Identify which cell holds the provided text, then report its [X, Y] central coordinate. 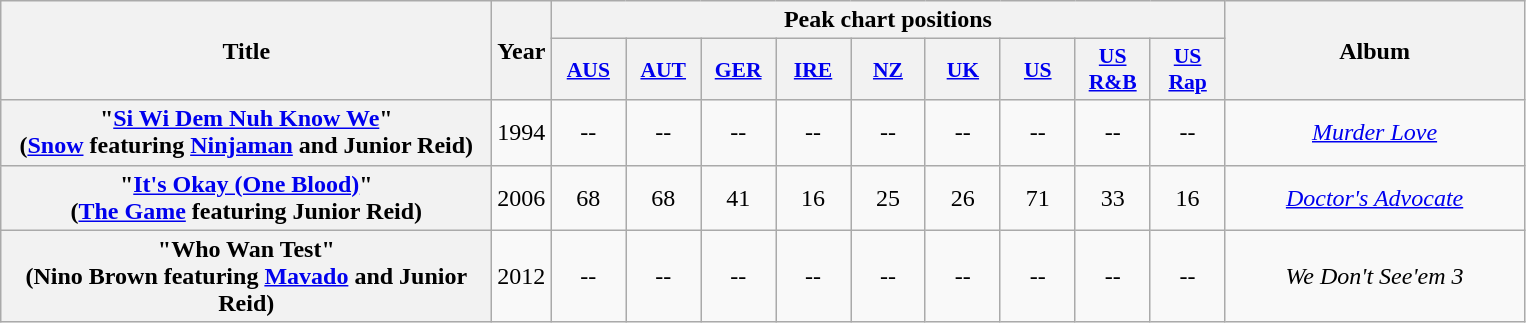
33 [1112, 198]
"It's Okay (One Blood)"(The Game featuring Junior Reid) [246, 198]
Title [246, 50]
UK [962, 70]
GER [738, 70]
1994 [522, 132]
2006 [522, 198]
AUS [588, 70]
Album [1374, 50]
NZ [888, 70]
AUT [664, 70]
IRE [814, 70]
USR&B [1112, 70]
"Si Wi Dem Nuh Know We"(Snow featuring Ninjaman and Junior Reid) [246, 132]
71 [1038, 198]
2012 [522, 276]
We Don't See'em 3 [1374, 276]
Murder Love [1374, 132]
US [1038, 70]
Peak chart positions [888, 20]
Doctor's Advocate [1374, 198]
Year [522, 50]
USRap [1188, 70]
41 [738, 198]
26 [962, 198]
25 [888, 198]
"Who Wan Test"(Nino Brown featuring Mavado and Junior Reid) [246, 276]
